Extract the (x, y) coordinate from the center of the cell holding the provided text.  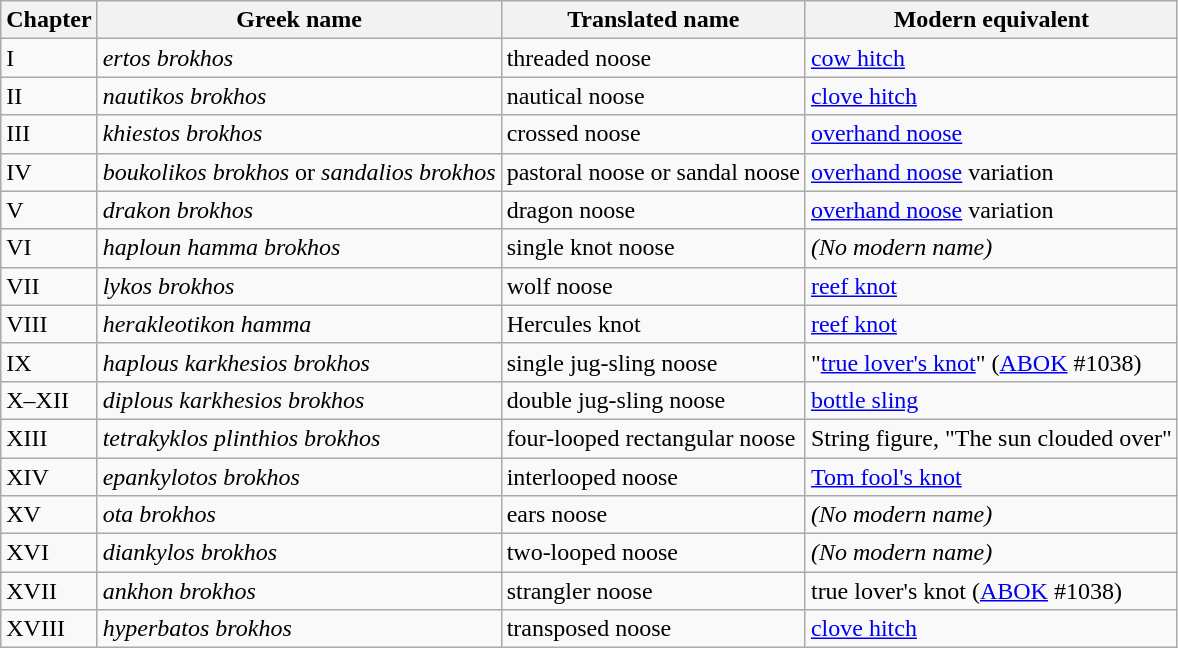
dragon noose (653, 210)
diankylos brokhos (299, 553)
hyperbatos brokhos (299, 629)
threaded noose (653, 58)
khiestos brokhos (299, 134)
VII (49, 286)
transposed noose (653, 629)
Tom fool's knot (991, 477)
overhand noose (991, 134)
XVIII (49, 629)
Greek name (299, 20)
haploun hamma brokhos (299, 248)
diplous karkhesios brokhos (299, 400)
Hercules knot (653, 324)
crossed noose (653, 134)
tetrakyklos plinthios brokhos (299, 438)
wolf noose (653, 286)
lykos brokhos (299, 286)
XV (49, 515)
four-looped rectangular noose (653, 438)
IV (49, 172)
V (49, 210)
"true lover's knot" (ABOK #1038) (991, 362)
II (49, 96)
epankylotos brokhos (299, 477)
true lover's knot (ABOK #1038) (991, 591)
single jug-sling noose (653, 362)
herakleotikon hamma (299, 324)
XVI (49, 553)
nautikos brokhos (299, 96)
drakon brokhos (299, 210)
cow hitch (991, 58)
IX (49, 362)
ankhon brokhos (299, 591)
double jug-sling noose (653, 400)
pastoral noose or sandal noose (653, 172)
XIV (49, 477)
Modern equivalent (991, 20)
boukolikos brokhos or sandalios brokhos (299, 172)
XIII (49, 438)
ertos brokhos (299, 58)
VI (49, 248)
String figure, "The sun clouded over" (991, 438)
I (49, 58)
III (49, 134)
strangler noose (653, 591)
haplous karkhesios brokhos (299, 362)
bottle sling (991, 400)
single knot noose (653, 248)
nautical noose (653, 96)
ears noose (653, 515)
Chapter (49, 20)
ota brokhos (299, 515)
X–XII (49, 400)
two-looped noose (653, 553)
interlooped noose (653, 477)
XVII (49, 591)
Translated name (653, 20)
VIII (49, 324)
